For the text-containing cell, return its midpoint in [x, y] coordinate format. 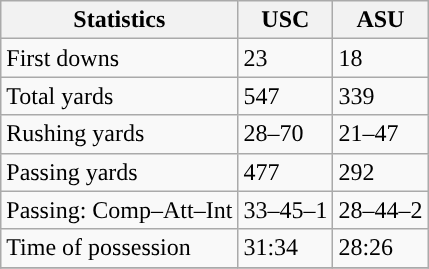
18 [380, 58]
31:34 [286, 248]
33–45–1 [286, 210]
547 [286, 96]
Statistics [120, 20]
292 [380, 172]
339 [380, 96]
23 [286, 58]
Passing yards [120, 172]
28:26 [380, 248]
ASU [380, 20]
USC [286, 20]
28–44–2 [380, 210]
First downs [120, 58]
Rushing yards [120, 134]
Total yards [120, 96]
477 [286, 172]
28–70 [286, 134]
Passing: Comp–Att–Int [120, 210]
21–47 [380, 134]
Time of possession [120, 248]
